Scan for the cell matching the given text and deliver its (x, y) coordinate at center. 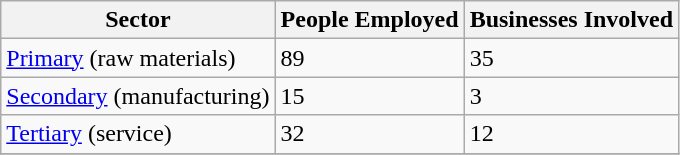
15 (370, 96)
89 (370, 58)
Primary (raw materials) (138, 58)
12 (571, 134)
Secondary (manufacturing) (138, 96)
32 (370, 134)
35 (571, 58)
People Employed (370, 20)
3 (571, 96)
Businesses Involved (571, 20)
Sector (138, 20)
Tertiary (service) (138, 134)
